Capture the cell that displays the provided text and extract its [X, Y] central coordinate. 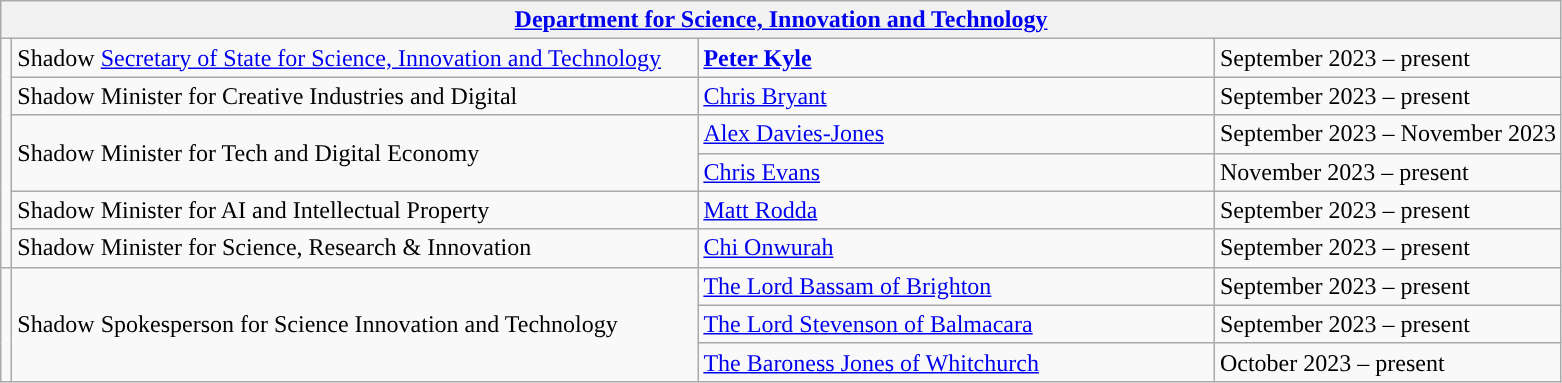
Shadow Minister for Creative Industries and Digital [355, 96]
September 2023 – November 2023 [1388, 134]
Shadow Minister for AI and Intellectual Property [355, 210]
Shadow Minister for Science, Research & Innovation [355, 248]
Shadow Spokesperson for Science Innovation and Technology [355, 324]
November 2023 – present [1388, 172]
Chris Evans [956, 172]
Matt Rodda [956, 210]
Chi Onwurah [956, 248]
The Lord Bassam of Brighton [956, 286]
Shadow Minister for Tech and Digital Economy [355, 153]
Chris Bryant [956, 96]
Department for Science, Innovation and Technology [782, 20]
Shadow Secretary of State for Science, Innovation and Technology [355, 58]
Alex Davies-Jones [956, 134]
Peter Kyle [956, 58]
The Baroness Jones of Whitchurch [956, 362]
October 2023 – present [1388, 362]
The Lord Stevenson of Balmacara [956, 324]
